Capture the cell that displays the provided text and extract its (x, y) central coordinate. 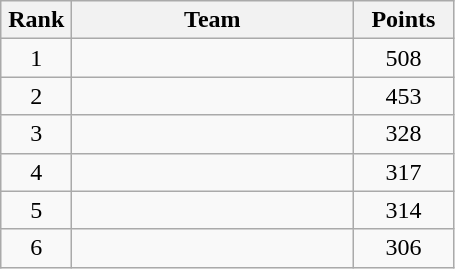
306 (404, 248)
328 (404, 134)
6 (36, 248)
Rank (36, 20)
508 (404, 58)
Points (404, 20)
3 (36, 134)
1 (36, 58)
317 (404, 172)
Team (212, 20)
4 (36, 172)
5 (36, 210)
314 (404, 210)
2 (36, 96)
453 (404, 96)
